Identify which cell holds the provided text, then report its [x, y] central coordinate. 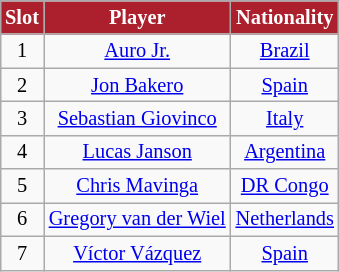
Víctor Vázquez [138, 253]
Gregory van der Wiel [138, 219]
Slot [22, 17]
3 [22, 118]
Auro Jr. [138, 51]
Nationality [285, 17]
Lucas Janson [138, 152]
Brazil [285, 51]
1 [22, 51]
Player [138, 17]
Italy [285, 118]
DR Congo [285, 186]
Netherlands [285, 219]
6 [22, 219]
5 [22, 186]
Argentina [285, 152]
4 [22, 152]
Sebastian Giovinco [138, 118]
Chris Mavinga [138, 186]
2 [22, 85]
7 [22, 253]
Jon Bakero [138, 85]
